Provide the (x, y) coordinate of the cell's center where the given text is located.  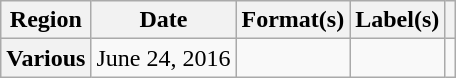
Various (46, 58)
Region (46, 20)
June 24, 2016 (164, 58)
Date (164, 20)
Format(s) (293, 20)
Label(s) (398, 20)
